Return the [x, y] coordinate for the center point of the cell that contains the specified text.  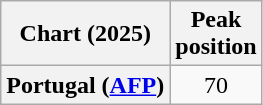
Chart (2025) [86, 34]
Peakposition [216, 34]
70 [216, 85]
Portugal (AFP) [86, 85]
